Search for the cell housing the specified text and yield its (X, Y) center coordinate. 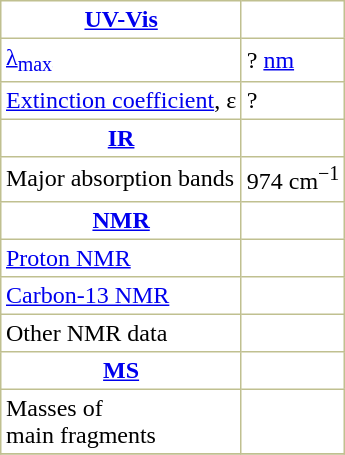
NMR (122, 220)
UV-Vis (122, 20)
Proton NMR (122, 258)
IR (122, 139)
Major absorption bands (122, 179)
? (292, 101)
λmax (122, 60)
MS (122, 370)
Extinction coefficient, ε (122, 101)
? nm (292, 60)
Other NMR data (122, 333)
Carbon-13 NMR (122, 295)
974 cm−1 (292, 179)
Masses of main fragments (122, 421)
